Output the [x, y] coordinate of the center of the cell containing the given text.  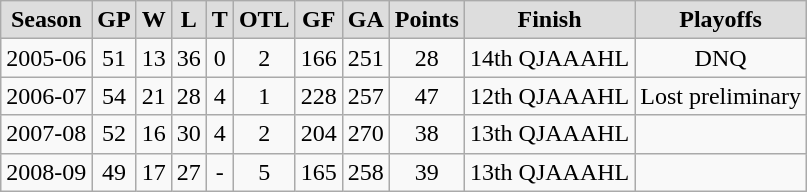
47 [426, 96]
2008-09 [46, 172]
270 [366, 134]
39 [426, 172]
2006-07 [46, 96]
GF [318, 20]
DNQ [721, 58]
30 [188, 134]
12th QJAAAHL [549, 96]
2007-08 [46, 134]
- [220, 172]
251 [366, 58]
L [188, 20]
165 [318, 172]
54 [114, 96]
Finish [549, 20]
1 [264, 96]
2005-06 [46, 58]
204 [318, 134]
51 [114, 58]
27 [188, 172]
14th QJAAAHL [549, 58]
38 [426, 134]
Season [46, 20]
36 [188, 58]
Playoffs [721, 20]
5 [264, 172]
52 [114, 134]
17 [154, 172]
Points [426, 20]
T [220, 20]
257 [366, 96]
16 [154, 134]
W [154, 20]
166 [318, 58]
GA [366, 20]
49 [114, 172]
GP [114, 20]
OTL [264, 20]
13 [154, 58]
Lost preliminary [721, 96]
0 [220, 58]
258 [366, 172]
228 [318, 96]
21 [154, 96]
